For the text-containing cell, return its midpoint in (X, Y) coordinate format. 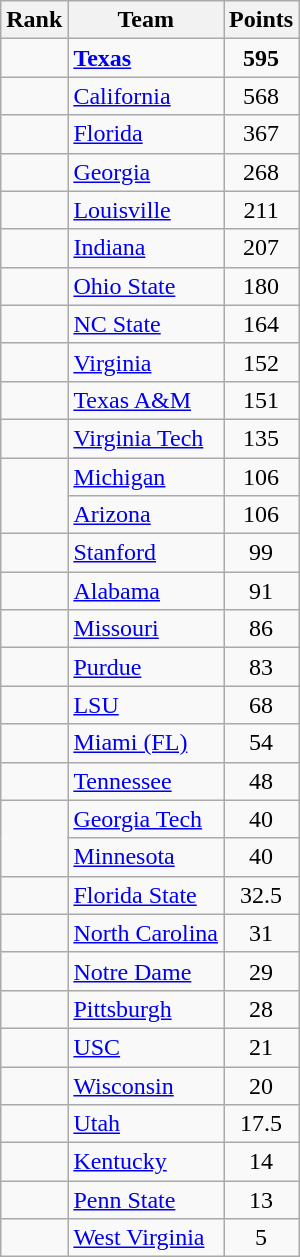
Georgia (146, 172)
Kentucky (146, 1162)
48 (262, 781)
Virginia Tech (146, 438)
Arizona (146, 515)
North Carolina (146, 933)
Wisconsin (146, 1085)
5 (262, 1238)
17.5 (262, 1124)
LSU (146, 705)
Missouri (146, 629)
164 (262, 324)
568 (262, 96)
Penn State (146, 1200)
Utah (146, 1124)
Purdue (146, 667)
Rank (34, 20)
29 (262, 971)
595 (262, 58)
83 (262, 667)
14 (262, 1162)
Texas A&M (146, 400)
USC (146, 1047)
268 (262, 172)
Points (262, 20)
99 (262, 553)
Louisville (146, 210)
Ohio State (146, 286)
54 (262, 743)
21 (262, 1047)
135 (262, 438)
Tennessee (146, 781)
31 (262, 933)
Georgia Tech (146, 819)
West Virginia (146, 1238)
211 (262, 210)
68 (262, 705)
Minnesota (146, 857)
Virginia (146, 362)
Indiana (146, 248)
152 (262, 362)
151 (262, 400)
Miami (FL) (146, 743)
Team (146, 20)
20 (262, 1085)
California (146, 96)
367 (262, 134)
91 (262, 591)
NC State (146, 324)
Florida State (146, 895)
Texas (146, 58)
13 (262, 1200)
Stanford (146, 553)
180 (262, 286)
86 (262, 629)
Michigan (146, 477)
Florida (146, 134)
Alabama (146, 591)
Pittsburgh (146, 1009)
207 (262, 248)
32.5 (262, 895)
Notre Dame (146, 971)
28 (262, 1009)
